Detect which cell encompasses the target text, then output its (X, Y) center coordinate. 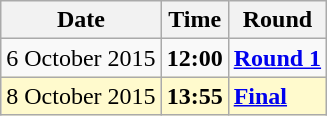
Round (277, 20)
Date (81, 20)
Round 1 (277, 58)
Time (194, 20)
13:55 (194, 96)
6 October 2015 (81, 58)
8 October 2015 (81, 96)
Final (277, 96)
12:00 (194, 58)
